Search for the cell housing the specified text and yield its [X, Y] center coordinate. 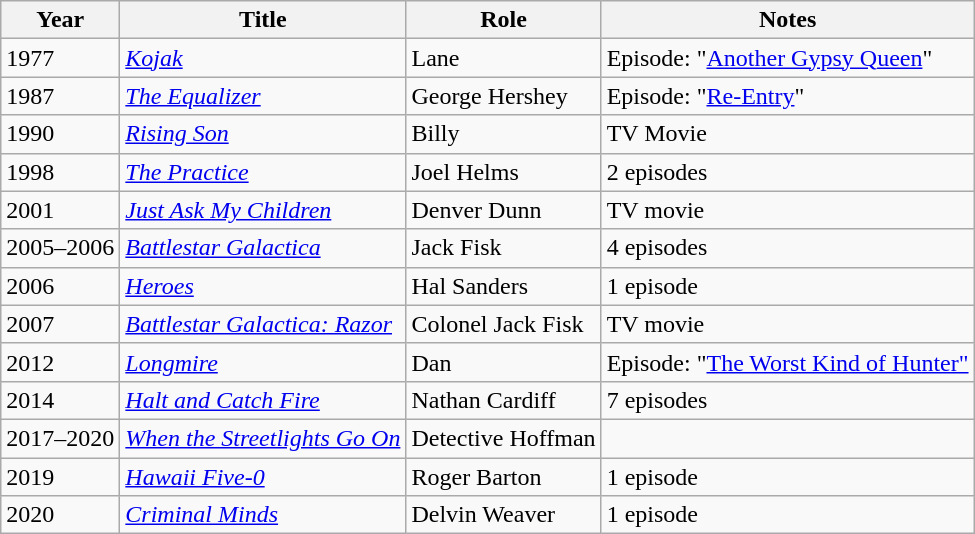
Joel Helms [504, 172]
Colonel Jack Fisk [504, 324]
Heroes [263, 286]
George Hershey [504, 96]
Rising Son [263, 134]
Episode: "Another Gypsy Queen" [788, 58]
Billy [504, 134]
Hawaii Five-0 [263, 477]
Delvin Weaver [504, 515]
2001 [60, 210]
Battlestar Galactica [263, 248]
Just Ask My Children [263, 210]
The Equalizer [263, 96]
2012 [60, 362]
1977 [60, 58]
2019 [60, 477]
1987 [60, 96]
2006 [60, 286]
TV Movie [788, 134]
Episode: "The Worst Kind of Hunter" [788, 362]
Roger Barton [504, 477]
Denver Dunn [504, 210]
1990 [60, 134]
2005–2006 [60, 248]
2020 [60, 515]
Episode: "Re-Entry" [788, 96]
2 episodes [788, 172]
The Practice [263, 172]
Longmire [263, 362]
Halt and Catch Fire [263, 400]
Jack Fisk [504, 248]
Battlestar Galactica: Razor [263, 324]
Lane [504, 58]
2017–2020 [60, 438]
Nathan Cardiff [504, 400]
2007 [60, 324]
Role [504, 20]
Year [60, 20]
1998 [60, 172]
Detective Hoffman [504, 438]
Dan [504, 362]
Title [263, 20]
When the Streetlights Go On [263, 438]
2014 [60, 400]
7 episodes [788, 400]
Notes [788, 20]
4 episodes [788, 248]
Criminal Minds [263, 515]
Kojak [263, 58]
Hal Sanders [504, 286]
